Provide the (X, Y) coordinate of the cell's center where the given text is located.  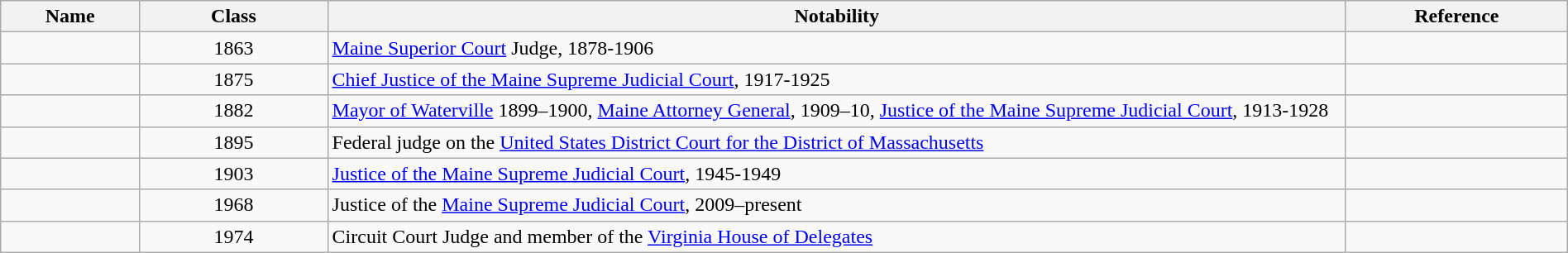
1974 (233, 236)
1895 (233, 142)
Circuit Court Judge and member of the Virginia House of Delegates (837, 236)
Class (233, 17)
Reference (1456, 17)
Maine Superior Court Judge, 1878-1906 (837, 48)
Chief Justice of the Maine Supreme Judicial Court, 1917-1925 (837, 79)
Name (70, 17)
Justice of the Maine Supreme Judicial Court, 1945-1949 (837, 174)
Federal judge on the United States District Court for the District of Massachusetts (837, 142)
Justice of the Maine Supreme Judicial Court, 2009–present (837, 205)
Mayor of Waterville 1899–1900, Maine Attorney General, 1909–10, Justice of the Maine Supreme Judicial Court, 1913-1928 (837, 111)
1882 (233, 111)
Notability (837, 17)
1863 (233, 48)
1968 (233, 205)
1903 (233, 174)
1875 (233, 79)
